For the text-containing cell, return its midpoint in (x, y) coordinate format. 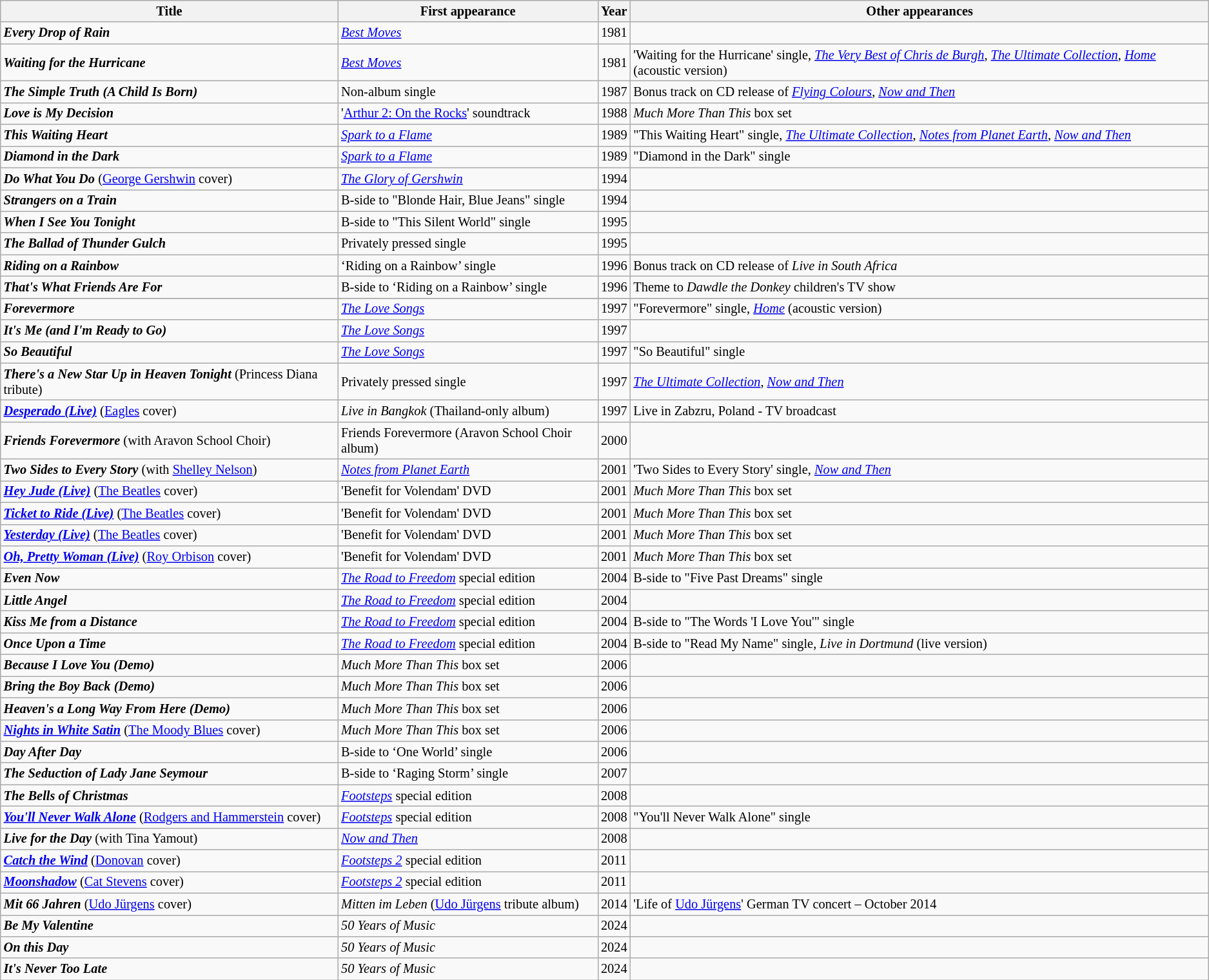
'Waiting for the Hurricane' single, The Very Best of Chris de Burgh, The Ultimate Collection, Home (acoustic version) (919, 63)
Live in Zabzru, Poland - TV broadcast (919, 411)
'Two Sides to Every Story' single, Now and Then (919, 470)
Little Angel (169, 600)
Oh, Pretty Woman (Live) (Roy Orbison cover) (169, 556)
1988 (614, 113)
"Forevermore" single, Home (acoustic version) (919, 309)
Strangers on a Train (169, 201)
'Arthur 2: On the Rocks' soundtrack (468, 113)
B-side to ‘Riding on a Rainbow’ single (468, 287)
Forevermore (169, 309)
2000 (614, 440)
This Waiting Heart (169, 135)
Moonshadow (Cat Stevens cover) (169, 882)
Bonus track on CD release of Live in South Africa (919, 266)
B-side to ‘Raging Storm’ single (468, 774)
Yesterday (Live) (The Beatles cover) (169, 535)
2007 (614, 774)
Once Upon a Time (169, 643)
Desperado (Live) (Eagles cover) (169, 411)
First appearance (468, 11)
Heaven's a Long Way From Here (Demo) (169, 709)
The Ultimate Collection, Now and Then (919, 382)
B-side to "Five Past Dreams" single (919, 578)
Kiss Me from a Distance (169, 622)
Notes from Planet Earth (468, 470)
"Diamond in the Dark" single (919, 157)
You'll Never Walk Alone (Rodgers and Hammerstein cover) (169, 817)
Nights in White Satin (The Moody Blues cover) (169, 730)
1987 (614, 92)
It's Me (and I'm Ready to Go) (169, 331)
That's What Friends Are For (169, 287)
"You'll Never Walk Alone" single (919, 817)
Mitten im Leben (Udo Jürgens tribute album) (468, 904)
Riding on a Rainbow (169, 266)
‘Riding on a Rainbow’ single (468, 266)
There's a New Star Up in Heaven Tonight (Princess Diana tribute) (169, 382)
Diamond in the Dark (169, 157)
Two Sides to Every Story (with Shelley Nelson) (169, 470)
Friends Forevermore (with Aravon School Choir) (169, 440)
Non-album single (468, 92)
The Glory of Gershwin (468, 179)
The Simple Truth (A Child Is Born) (169, 92)
B-side to ‘One World’ single (468, 752)
Even Now (169, 578)
The Seduction of Lady Jane Seymour (169, 774)
"So Beautiful" single (919, 352)
Hey Jude (Live) (The Beatles cover) (169, 491)
Ticket to Ride (Live) (The Beatles cover) (169, 513)
Theme to Dawdle the Donkey children's TV show (919, 287)
Friends Forevermore (Aravon School Choir album) (468, 440)
B-side to "Read My Name" single, Live in Dortmund (live version) (919, 643)
Mit 66 Jahren (Udo Jürgens cover) (169, 904)
When I See You Tonight (169, 222)
Bring the Boy Back (Demo) (169, 687)
B-side to "The Words 'I Love You'" single (919, 622)
On this Day (169, 947)
'Life of Udo Jürgens' German TV concert – October 2014 (919, 904)
Now and Then (468, 839)
Be My Valentine (169, 926)
Catch the Wind (Donovan cover) (169, 861)
The Ballad of Thunder Gulch (169, 244)
Bonus track on CD release of Flying Colours, Now and Then (919, 92)
B-side to "This Silent World" single (468, 222)
"This Waiting Heart" single, The Ultimate Collection, Notes from Planet Earth, Now and Then (919, 135)
B-side to "Blonde Hair, Blue Jeans" single (468, 201)
Live for the Day (with Tina Yamout) (169, 839)
Every Drop of Rain (169, 33)
Other appearances (919, 11)
The Bells of Christmas (169, 796)
Day After Day (169, 752)
Live in Bangkok (Thailand-only album) (468, 411)
Love is My Decision (169, 113)
Title (169, 11)
2014 (614, 904)
It's Never Too Late (169, 969)
Waiting for the Hurricane (169, 63)
So Beautiful (169, 352)
Year (614, 11)
Because I Love You (Demo) (169, 665)
Do What You Do (George Gershwin cover) (169, 179)
